Detect which cell encompasses the target text, then output its [x, y] center coordinate. 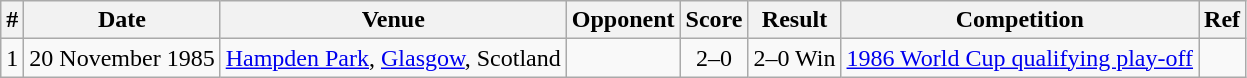
1986 World Cup qualifying play-off [1020, 58]
Hampden Park, Glasgow, Scotland [393, 58]
2–0 Win [794, 58]
2–0 [714, 58]
Competition [1020, 20]
Date [122, 20]
20 November 1985 [122, 58]
Opponent [623, 20]
Venue [393, 20]
# [12, 20]
Result [794, 20]
Score [714, 20]
Ref [1222, 20]
1 [12, 58]
